For the text-containing cell, return its midpoint in [x, y] coordinate format. 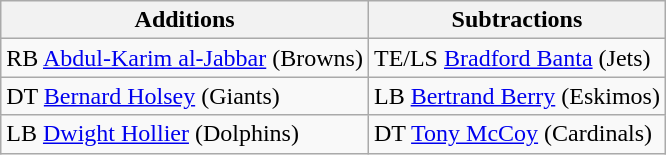
DT Bernard Holsey (Giants) [185, 96]
LB Dwight Hollier (Dolphins) [185, 134]
DT Tony McCoy (Cardinals) [516, 134]
Subtractions [516, 20]
LB Bertrand Berry (Eskimos) [516, 96]
RB Abdul-Karim al-Jabbar (Browns) [185, 58]
TE/LS Bradford Banta (Jets) [516, 58]
Additions [185, 20]
